Pinpoint the cell where the given text exists, returning its (x, y) midpoint coordinate. 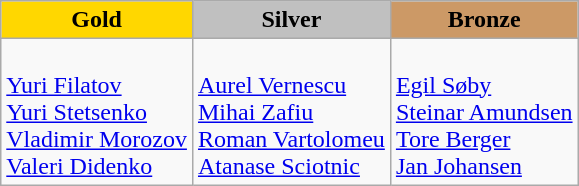
Gold (97, 20)
Bronze (484, 20)
Yuri FilatovYuri StetsenkoVladimir MorozovValeri Didenko (97, 112)
Aurel VernescuMihai ZafiuRoman VartolomeuAtanase Sciotnic (291, 112)
Silver (291, 20)
Egil SøbySteinar AmundsenTore BergerJan Johansen (484, 112)
